Pinpoint the cell where the given text exists, returning its [x, y] midpoint coordinate. 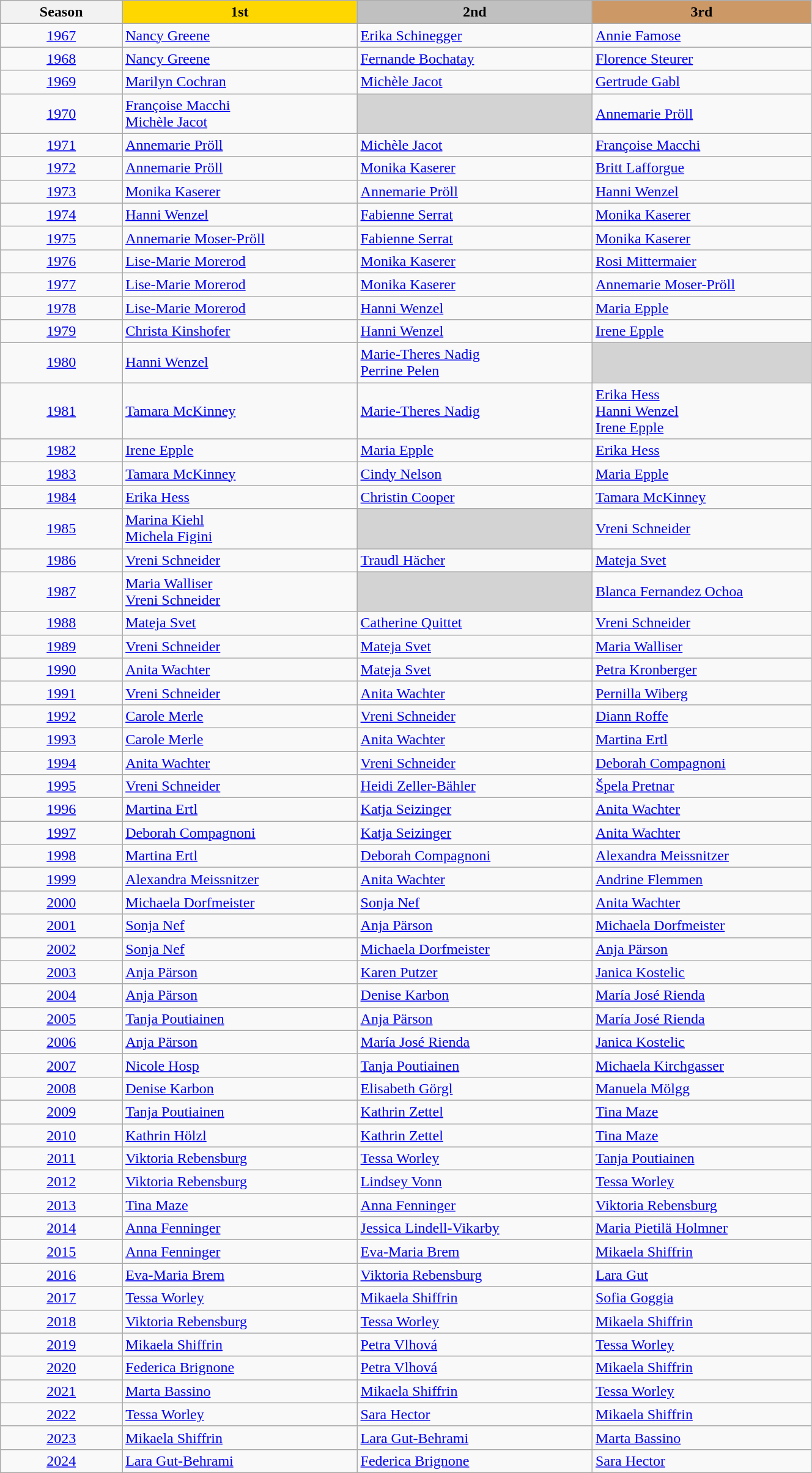
1995 [61, 786]
1997 [61, 833]
2008 [61, 1088]
2000 [61, 903]
2014 [61, 1228]
2019 [61, 1345]
1987 [61, 592]
Fernande Bochatay [474, 59]
Marie-Theres Nadig [474, 411]
Manuela Mölgg [701, 1088]
Marie-Theres Nadig Perrine Pelen [474, 363]
Kathrin Hölzl [240, 1135]
Maria Walliser [701, 646]
Françoise Macchi Michèle Jacot [240, 114]
2016 [61, 1275]
1967 [61, 35]
1976 [61, 261]
Annie Famose [701, 35]
Diann Roffe [701, 716]
Lara Gut [701, 1275]
Petra Kronberger [701, 670]
Marilyn Cochran [240, 82]
1981 [61, 411]
2004 [61, 995]
2018 [61, 1321]
1977 [61, 284]
1992 [61, 716]
Lindsey Vonn [474, 1182]
2010 [61, 1135]
1980 [61, 363]
Christa Kinshofer [240, 331]
Heidi Zeller-Bähler [474, 786]
2013 [61, 1205]
1972 [61, 168]
1999 [61, 879]
2017 [61, 1298]
2024 [61, 1461]
2003 [61, 972]
1982 [61, 451]
2009 [61, 1112]
1983 [61, 474]
1971 [61, 145]
Pernilla Wiberg [701, 693]
2nd [474, 12]
1991 [61, 693]
2012 [61, 1182]
1984 [61, 497]
2001 [61, 926]
1970 [61, 114]
2015 [61, 1252]
Blanca Fernandez Ochoa [701, 592]
1978 [61, 308]
Britt Lafforgue [701, 168]
Michaela Kirchgasser [701, 1065]
Rosi Mittermaier [701, 261]
Catherine Quittet [474, 623]
Traudl Hächer [474, 560]
Jessica Lindell-Vikarby [474, 1228]
Cindy Nelson [474, 474]
2023 [61, 1438]
Season [61, 12]
1998 [61, 856]
Gertrude Gabl [701, 82]
1968 [61, 59]
2002 [61, 949]
Sofia Goggia [701, 1298]
Françoise Macchi [701, 145]
1990 [61, 670]
Maria Pietilä Holmner [701, 1228]
3rd [701, 12]
Elisabeth Görgl [474, 1088]
2007 [61, 1065]
2022 [61, 1414]
1988 [61, 623]
1st [240, 12]
Erika Schinegger [474, 35]
Marina Kiehl Michela Figini [240, 528]
Florence Steurer [701, 59]
1993 [61, 739]
1969 [61, 82]
Maria Walliser Vreni Schneider [240, 592]
Erika Hess Hanni Wenzel Irene Epple [701, 411]
1975 [61, 238]
2021 [61, 1391]
Christin Cooper [474, 497]
1989 [61, 646]
2011 [61, 1159]
1973 [61, 191]
Andrine Flemmen [701, 879]
Nicole Hosp [240, 1065]
1985 [61, 528]
1979 [61, 331]
Špela Pretnar [701, 786]
2005 [61, 1019]
1986 [61, 560]
1974 [61, 215]
Karen Putzer [474, 972]
2020 [61, 1368]
1996 [61, 810]
1994 [61, 762]
2006 [61, 1042]
